Return [x, y] of the center of cell containing provided text 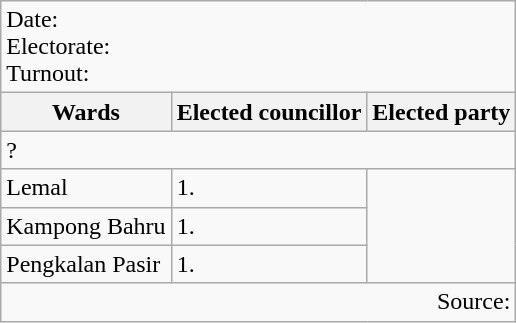
Elected party [442, 112]
Kampong Bahru [86, 226]
Lemal [86, 188]
? [258, 150]
Elected councillor [269, 112]
Pengkalan Pasir [86, 264]
Date: Electorate: Turnout: [258, 47]
Wards [86, 112]
Source: [258, 302]
